Detect which cell encompasses the target text, then output its [x, y] center coordinate. 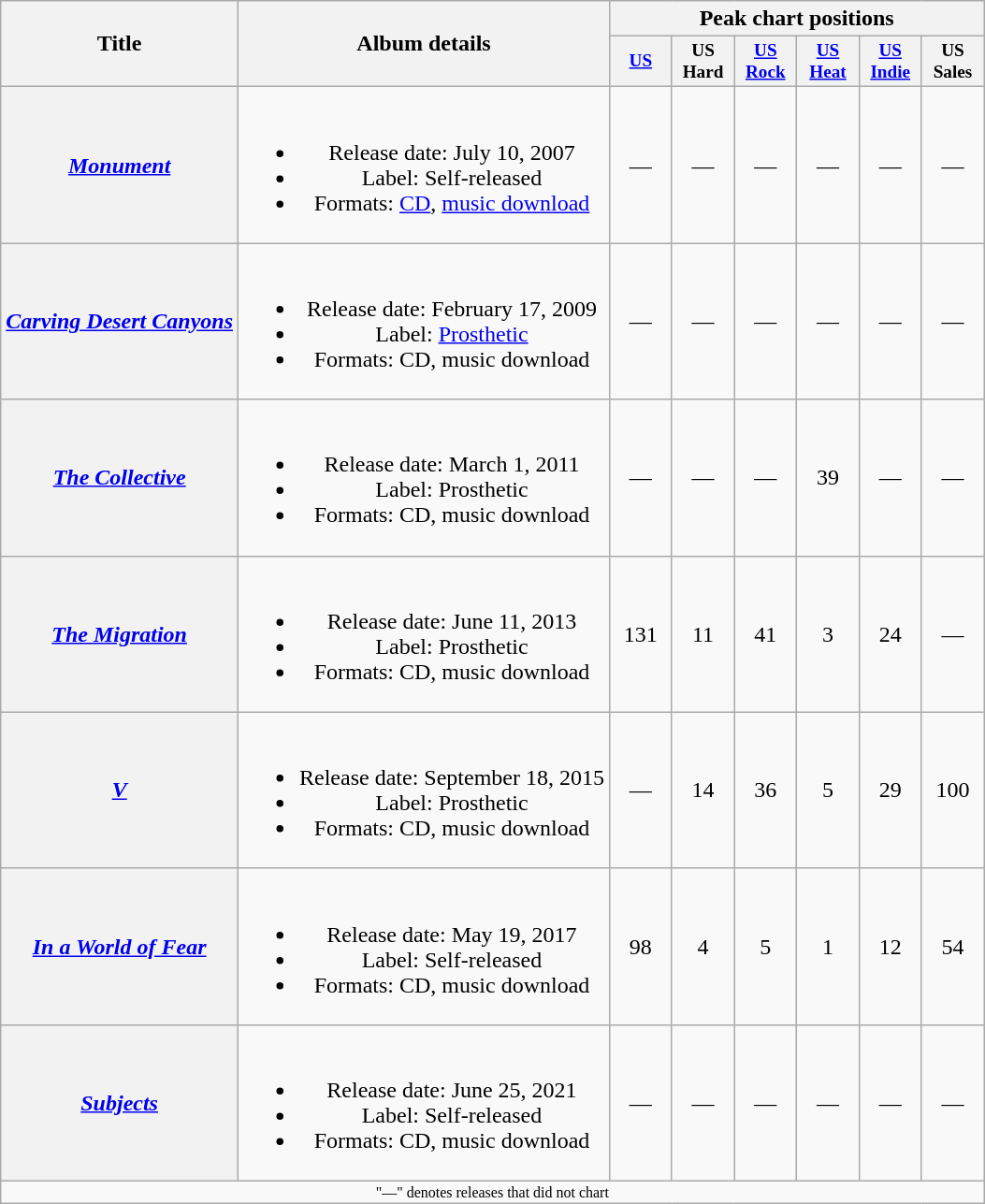
Release date: September 18, 2015Label: ProstheticFormats: CD, music download [425, 790]
12 [891, 947]
Carving Desert Canyons [120, 322]
Subjects [120, 1102]
US Indie [891, 62]
54 [952, 947]
Release date: July 10, 2007Label: Self-releasedFormats: CD, music download [425, 165]
131 [640, 634]
36 [765, 790]
Album details [425, 44]
Release date: June 25, 2021Label: Self-releasedFormats: CD, music download [425, 1102]
1 [829, 947]
Release date: February 17, 2009Label: ProstheticFormats: CD, music download [425, 322]
US Rock [765, 62]
29 [891, 790]
In a World of Fear [120, 947]
Release date: June 11, 2013Label: ProstheticFormats: CD, music download [425, 634]
Release date: May 19, 2017Label: Self-releasedFormats: CD, music download [425, 947]
24 [891, 634]
The Collective [120, 477]
98 [640, 947]
US Heat [829, 62]
4 [703, 947]
41 [765, 634]
100 [952, 790]
US Sales [952, 62]
3 [829, 634]
The Migration [120, 634]
14 [703, 790]
Title [120, 44]
USHard [703, 62]
US [640, 62]
11 [703, 634]
V [120, 790]
Monument [120, 165]
Release date: March 1, 2011Label: ProstheticFormats: CD, music download [425, 477]
39 [829, 477]
"—" denotes releases that did not chart [492, 1192]
Peak chart positions [796, 19]
